Find where the given text appears and provide that cell's center as (X, Y) coordinate. 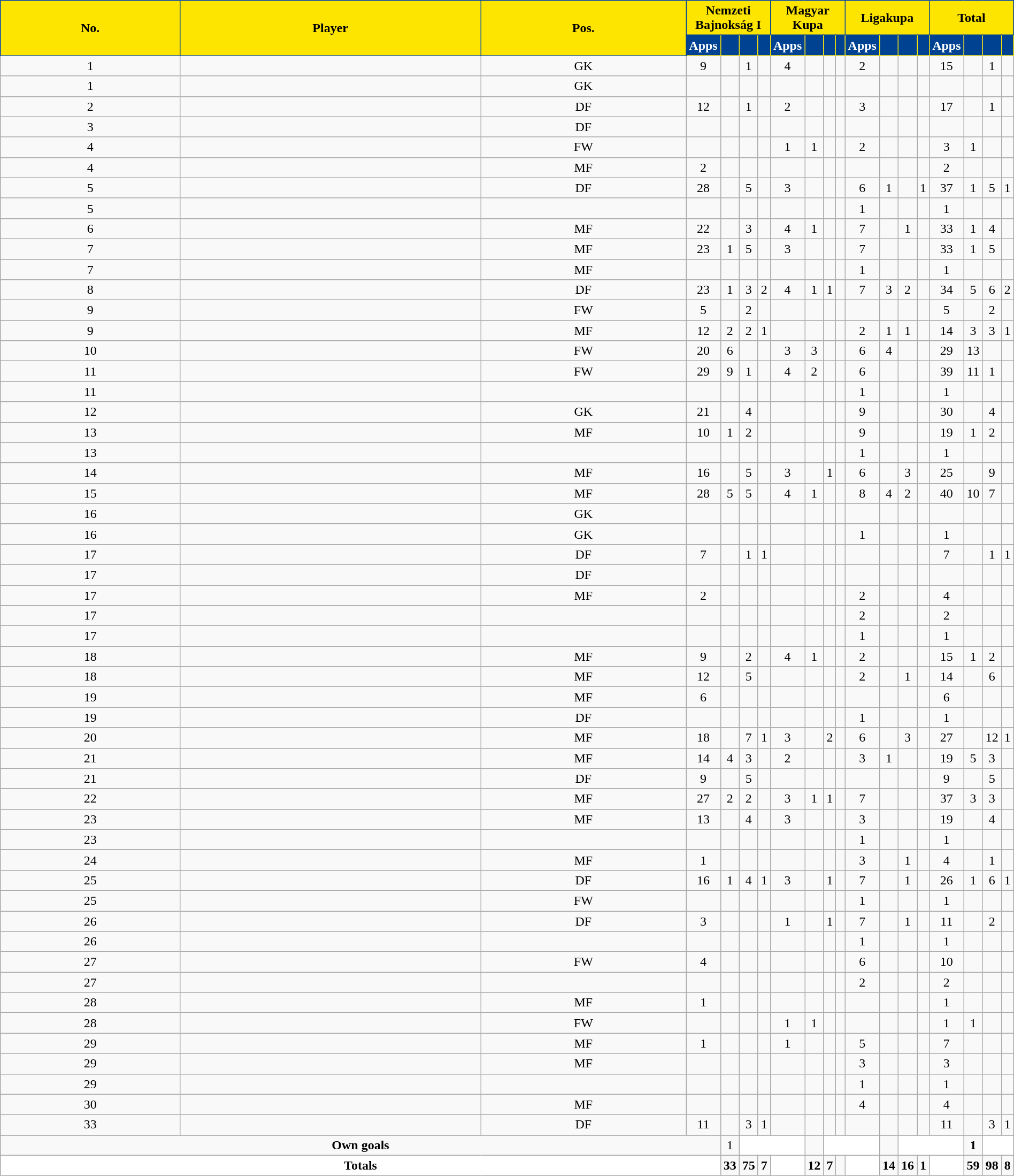
Ligakupa (887, 18)
Pos. (583, 28)
40 (947, 493)
Totals (360, 1165)
75 (749, 1165)
34 (947, 290)
59 (973, 1165)
24 (90, 860)
39 (947, 371)
Nemzeti Bajnokság I (728, 18)
Own goals (360, 1145)
98 (992, 1165)
Total (972, 18)
Player (331, 28)
Magyar Kupa (808, 18)
No. (90, 28)
